Determine the (x, y) coordinate at the center of the cell enclosing the given text.  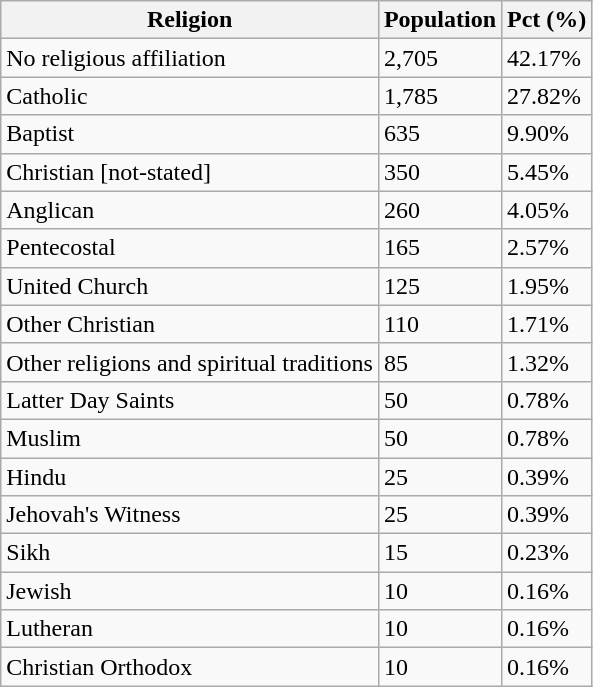
Christian [not-stated] (190, 172)
Pct (%) (547, 20)
4.05% (547, 210)
110 (440, 324)
15 (440, 553)
27.82% (547, 96)
Christian Orthodox (190, 667)
2.57% (547, 248)
Religion (190, 20)
Catholic (190, 96)
United Church (190, 286)
165 (440, 248)
Baptist (190, 134)
5.45% (547, 172)
Population (440, 20)
Jehovah's Witness (190, 515)
2,705 (440, 58)
125 (440, 286)
Sikh (190, 553)
Lutheran (190, 629)
No religious affiliation (190, 58)
Latter Day Saints (190, 400)
1.71% (547, 324)
1.95% (547, 286)
350 (440, 172)
9.90% (547, 134)
Anglican (190, 210)
Other religions and spiritual traditions (190, 362)
635 (440, 134)
42.17% (547, 58)
0.23% (547, 553)
1.32% (547, 362)
Jewish (190, 591)
1,785 (440, 96)
260 (440, 210)
Other Christian (190, 324)
Hindu (190, 477)
Pentecostal (190, 248)
Muslim (190, 438)
85 (440, 362)
